Return the (x, y) coordinate for the center point of the cell that contains the specified text.  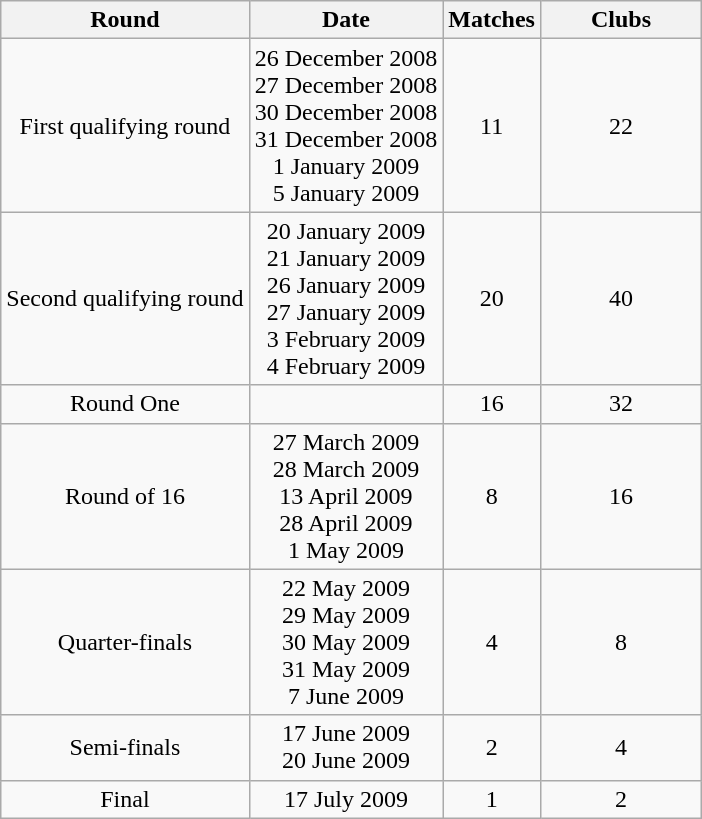
11 (492, 126)
Quarter-finals (125, 642)
Matches (492, 20)
First qualifying round (125, 126)
32 (620, 404)
20 January 200921 January 200926 January 200927 January 20093 February 20094 February 2009 (346, 298)
40 (620, 298)
Semi-finals (125, 748)
17 July 2009 (346, 799)
27 March 200928 March 200913 April 200928 April 20091 May 2009 (346, 496)
20 (492, 298)
Final (125, 799)
22 May 200929 May 200930 May 200931 May 20097 June 2009 (346, 642)
1 (492, 799)
22 (620, 126)
17 June 200920 June 2009 (346, 748)
Date (346, 20)
Second qualifying round (125, 298)
Round One (125, 404)
Clubs (620, 20)
Round of 16 (125, 496)
26 December 200827 December 200830 December 200831 December 20081 January 20095 January 2009 (346, 126)
Round (125, 20)
